Find where the given text appears and provide that cell's center as [X, Y] coordinate. 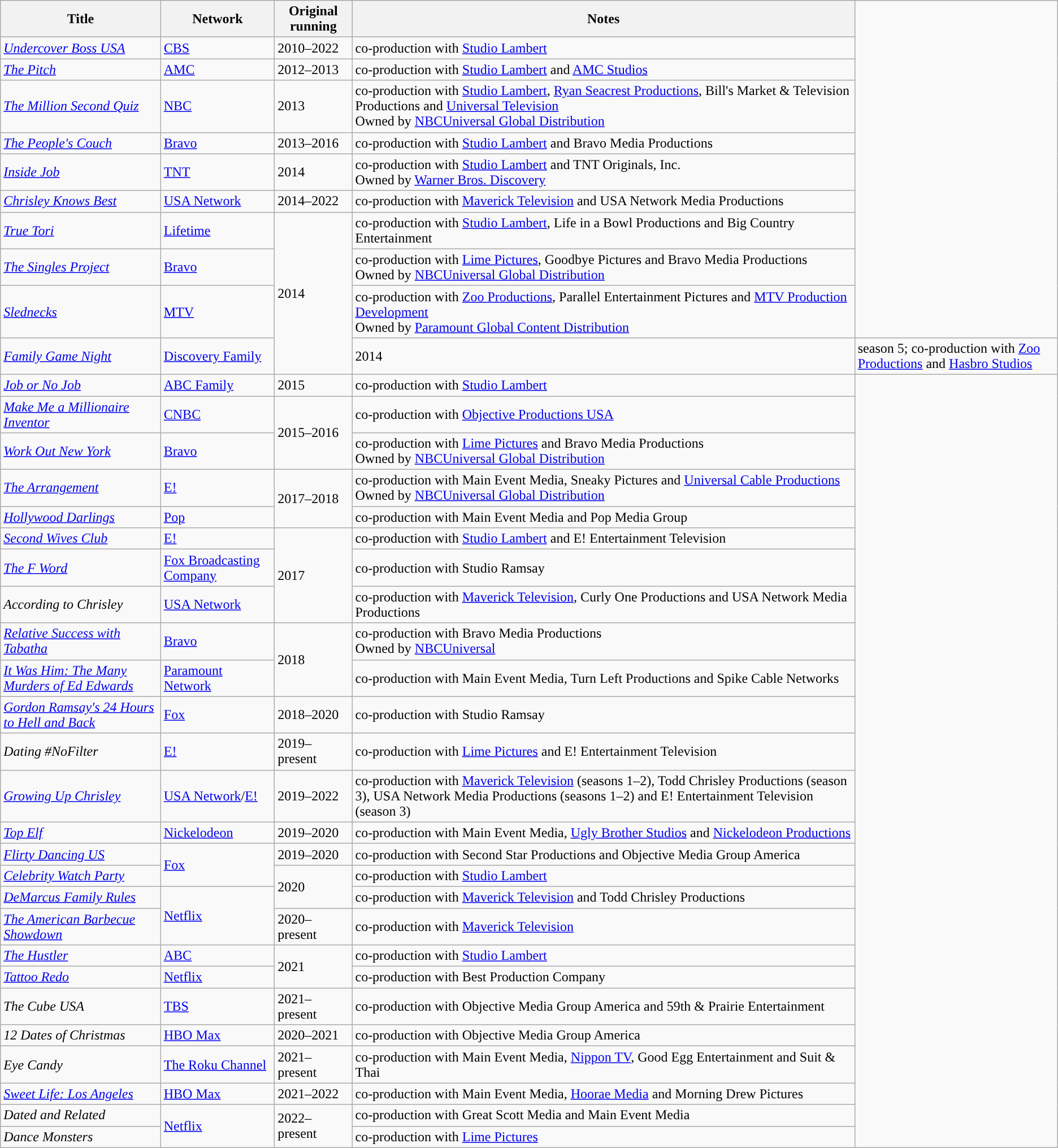
Tattoo Redo [81, 977]
co-production with Zoo Productions, Parallel Entertainment Pictures and MTV Production DevelopmentOwned by Paramount Global Content Distribution [604, 311]
AMC [217, 70]
The Cube USA [81, 1006]
MTV [217, 311]
The Arrangement [81, 488]
co-production with Maverick Television and USA Network Media Productions [604, 201]
ABC [217, 956]
Inside Job [81, 172]
2020–present [313, 926]
season 5; co-production with Zoo Productions and Hasbro Studios [956, 356]
Job or No Job [81, 385]
TNT [217, 172]
co-production with Maverick Television [604, 926]
co-production with Main Event Media and Pop Media Group [604, 517]
Sweet Life: Los Angeles [81, 1094]
2019–2022 [313, 796]
2021–2022 [313, 1094]
Work Out New York [81, 451]
co-production with Best Production Company [604, 977]
CBS [217, 48]
co-production with Maverick Television and Todd Chrisley Productions [604, 897]
co-production with Lime Pictures and Bravo Media ProductionsOwned by NBCUniversal Global Distribution [604, 451]
Notes [604, 19]
co-production with Main Event Media, Nippon TV, Good Egg Entertainment and Suit & Thai [604, 1065]
Eye Candy [81, 1065]
Hollywood Darlings [81, 517]
The Pitch [81, 70]
NBC [217, 106]
co-production with Studio Lambert and E! Entertainment Television [604, 539]
2012–2013 [313, 70]
It Was Him: The Many Murders of Ed Edwards [81, 678]
co-production with Objective Media Group America [604, 1036]
2017–2018 [313, 499]
co-production with Main Event Media, Ugly Brother Studios and Nickelodeon Productions [604, 833]
co-production with Main Event Media, Turn Left Productions and Spike Cable Networks [604, 678]
Discovery Family [217, 356]
Dance Monsters [81, 1137]
2020 [313, 886]
According to Chrisley [81, 605]
Family Game Night [81, 356]
2019–present [313, 752]
Celebrity Watch Party [81, 876]
co-production with Second Star Productions and Objective Media Group America [604, 854]
2015–2016 [313, 432]
USA Network/E! [217, 796]
2014–2022 [313, 201]
2013–2016 [313, 143]
Lifetime [217, 231]
ABC Family [217, 385]
The Roku Channel [217, 1065]
co-production with Studio Lambert, Life in a Bowl Productions and Big Country Entertainment [604, 231]
co-production with Maverick Television, Curly One Productions and USA Network Media Productions [604, 605]
2022–present [313, 1126]
co-production with Lime Pictures, Goodbye Pictures and Bravo Media ProductionsOwned by NBCUniversal Global Distribution [604, 267]
Flirty Dancing US [81, 854]
Network [217, 19]
12 Dates of Christmas [81, 1036]
The Singles Project [81, 267]
co-production with Objective Media Group America and 59th & Prairie Entertainment [604, 1006]
co-production with Great Scott Media and Main Event Media [604, 1115]
co-production with Lime Pictures [604, 1137]
Relative Success with Tabatha [81, 641]
Nickelodeon [217, 833]
Paramount Network [217, 678]
Top Elf [81, 833]
2015 [313, 385]
Make Me a Millionaire Inventor [81, 414]
co-production with Studio Lambert and TNT Originals, Inc.Owned by Warner Bros. Discovery [604, 172]
CNBC [217, 414]
2017 [313, 575]
Chrisley Knows Best [81, 201]
co-production with Studio Lambert and Bravo Media Productions [604, 143]
Title [81, 19]
Second Wives Club [81, 539]
2018–2020 [313, 714]
The Million Second Quiz [81, 106]
DeMarcus Family Rules [81, 897]
2020–2021 [313, 1036]
2018 [313, 660]
Dating #NoFilter [81, 752]
The People's Couch [81, 143]
Original running [313, 19]
2013 [313, 106]
2021 [313, 967]
Slednecks [81, 311]
True Tori [81, 231]
The F Word [81, 567]
Dated and Related [81, 1115]
Fox Broadcasting Company [217, 567]
co-production with Objective Productions USA [604, 414]
The Hustler [81, 956]
TBS [217, 1006]
Undercover Boss USA [81, 48]
Gordon Ramsay's 24 Hours to Hell and Back [81, 714]
co-production with Bravo Media ProductionsOwned by NBCUniversal [604, 641]
Pop [217, 517]
The American Barbecue Showdown [81, 926]
2010–2022 [313, 48]
co-production with Lime Pictures and E! Entertainment Television [604, 752]
co-production with Studio Lambert and AMC Studios [604, 70]
co-production with Main Event Media, Sneaky Pictures and Universal Cable ProductionsOwned by NBCUniversal Global Distribution [604, 488]
co-production with Main Event Media, Hoorae Media and Morning Drew Pictures [604, 1094]
Growing Up Chrisley [81, 796]
